For the text-containing cell, return its midpoint in [x, y] coordinate format. 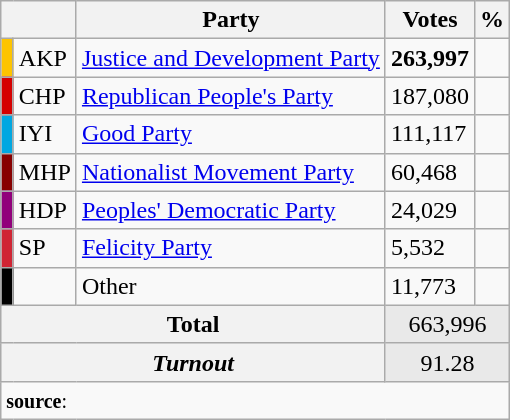
Good Party [230, 134]
Votes [430, 20]
24,029 [430, 210]
5,532 [430, 248]
60,468 [430, 172]
HDP [44, 210]
AKP [44, 58]
663,996 [447, 324]
Justice and Development Party [230, 58]
source: [256, 400]
187,080 [430, 96]
Nationalist Movement Party [230, 172]
Peoples' Democratic Party [230, 210]
Other [230, 286]
MHP [44, 172]
Turnout [194, 362]
CHP [44, 96]
Total [194, 324]
11,773 [430, 286]
Party [230, 20]
IYI [44, 134]
SP [44, 248]
263,997 [430, 58]
Felicity Party [230, 248]
111,117 [430, 134]
Republican People's Party [230, 96]
% [492, 20]
91.28 [447, 362]
